Capture the cell that displays the provided text and extract its [x, y] central coordinate. 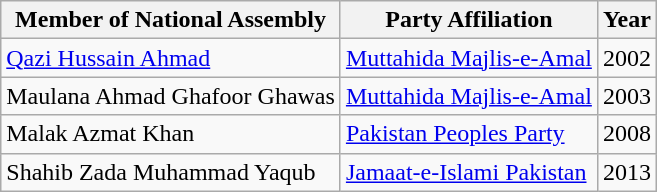
Jamaat-e-Islami Pakistan [468, 172]
Pakistan Peoples Party [468, 134]
Member of National Assembly [171, 20]
2013 [626, 172]
Qazi Hussain Ahmad [171, 58]
Maulana Ahmad Ghafoor Ghawas [171, 96]
Shahib Zada Muhammad Yaqub [171, 172]
Year [626, 20]
2003 [626, 96]
Party Affiliation [468, 20]
2002 [626, 58]
Malak Azmat Khan [171, 134]
2008 [626, 134]
